Extract the [x, y] coordinate from the center of the cell holding the provided text.  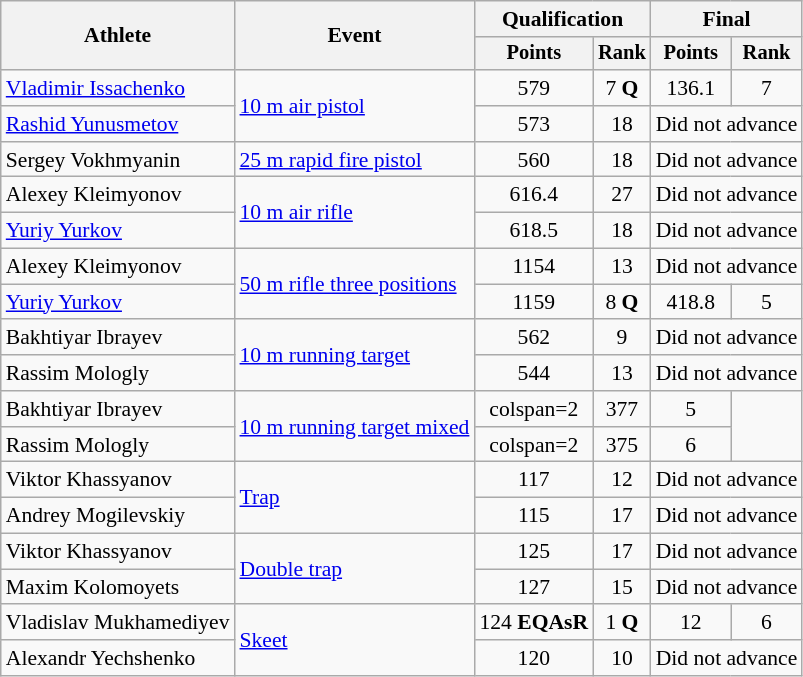
1 Q [622, 623]
Vladimir Issachenko [118, 88]
1154 [534, 267]
50 m rifle three positions [354, 284]
10 m running target [354, 356]
8 Q [622, 302]
15 [622, 587]
7 [767, 88]
127 [534, 587]
Athlete [118, 36]
27 [622, 195]
Event [354, 36]
579 [534, 88]
544 [534, 373]
1159 [534, 302]
10 m air pistol [354, 106]
Sergey Vokhmyanin [118, 160]
375 [622, 445]
Double trap [354, 570]
573 [534, 124]
Alexandr Yechshenko [118, 658]
616.4 [534, 195]
115 [534, 516]
136.1 [691, 88]
Rashid Yunusmetov [118, 124]
10 m air rifle [354, 212]
Qualification [562, 19]
Andrey Mogilevskiy [118, 516]
Skeet [354, 640]
562 [534, 338]
Final [727, 19]
418.8 [691, 302]
618.5 [534, 231]
Maxim Kolomoyets [118, 587]
25 m rapid fire pistol [354, 160]
124 EQAsR [534, 623]
Trap [354, 498]
560 [534, 160]
125 [534, 552]
117 [534, 480]
377 [622, 409]
9 [622, 338]
120 [534, 658]
7 Q [622, 88]
Vladislav Mukhamediyev [118, 623]
10 [622, 658]
10 m running target mixed [354, 426]
